Identify which cell holds the provided text, then report its (x, y) central coordinate. 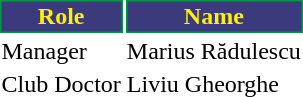
Role (61, 16)
Name (214, 16)
Manager (61, 51)
Marius Rădulescu (214, 51)
